Scan for the cell matching the given text and deliver its [x, y] coordinate at center. 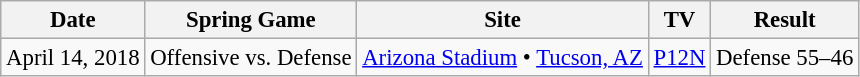
P12N [680, 58]
Spring Game [251, 20]
Offensive vs. Defense [251, 58]
Date [73, 20]
Arizona Stadium • Tucson, AZ [502, 58]
Site [502, 20]
April 14, 2018 [73, 58]
TV [680, 20]
Defense 55–46 [785, 58]
Result [785, 20]
